Determine the [x, y] coordinate at the center of the cell enclosing the given text.  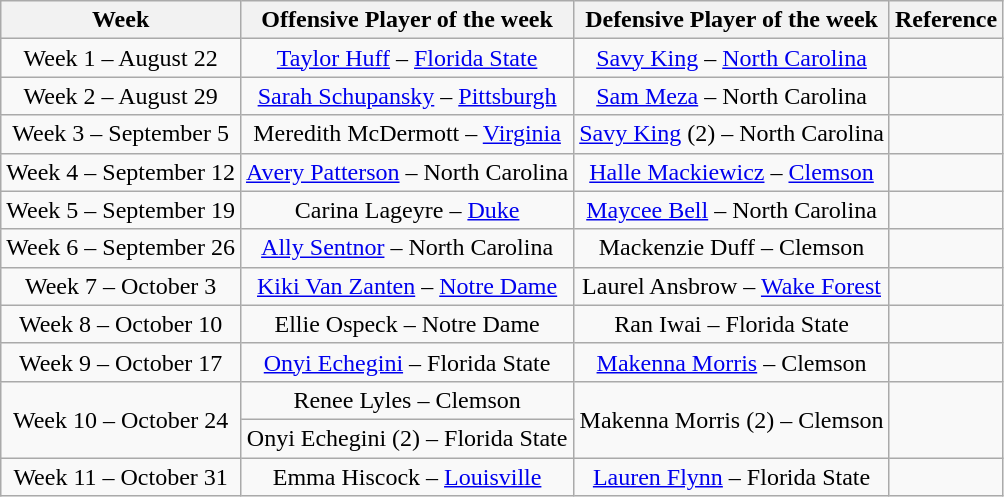
Maycee Bell – North Carolina [732, 210]
Week [121, 20]
Laurel Ansbrow – Wake Forest [732, 286]
Defensive Player of the week [732, 20]
Taylor Huff – Florida State [406, 58]
Renee Lyles – Clemson [406, 400]
Week 7 – October 3 [121, 286]
Week 5 – September 19 [121, 210]
Meredith McDermott – Virginia [406, 134]
Sarah Schupansky – Pittsburgh [406, 96]
Week 6 – September 26 [121, 248]
Sam Meza – North Carolina [732, 96]
Week 10 – October 24 [121, 419]
Week 11 – October 31 [121, 477]
Ran Iwai – Florida State [732, 324]
Ally Sentnor – North Carolina [406, 248]
Reference [946, 20]
Kiki Van Zanten – Notre Dame [406, 286]
Avery Patterson – North Carolina [406, 172]
Savy King (2) – North Carolina [732, 134]
Week 1 – August 22 [121, 58]
Onyi Echegini (2) – Florida State [406, 438]
Onyi Echegini – Florida State [406, 362]
Week 2 – August 29 [121, 96]
Carina Lageyre – Duke [406, 210]
Week 4 – September 12 [121, 172]
Halle Mackiewicz – Clemson [732, 172]
Emma Hiscock – Louisville [406, 477]
Lauren Flynn – Florida State [732, 477]
Week 3 – September 5 [121, 134]
Makenna Morris (2) – Clemson [732, 419]
Ellie Ospeck – Notre Dame [406, 324]
Mackenzie Duff – Clemson [732, 248]
Week 8 – October 10 [121, 324]
Offensive Player of the week [406, 20]
Savy King – North Carolina [732, 58]
Week 9 – October 17 [121, 362]
Makenna Morris – Clemson [732, 362]
